Find where the given text appears and provide that cell's center as [x, y] coordinate. 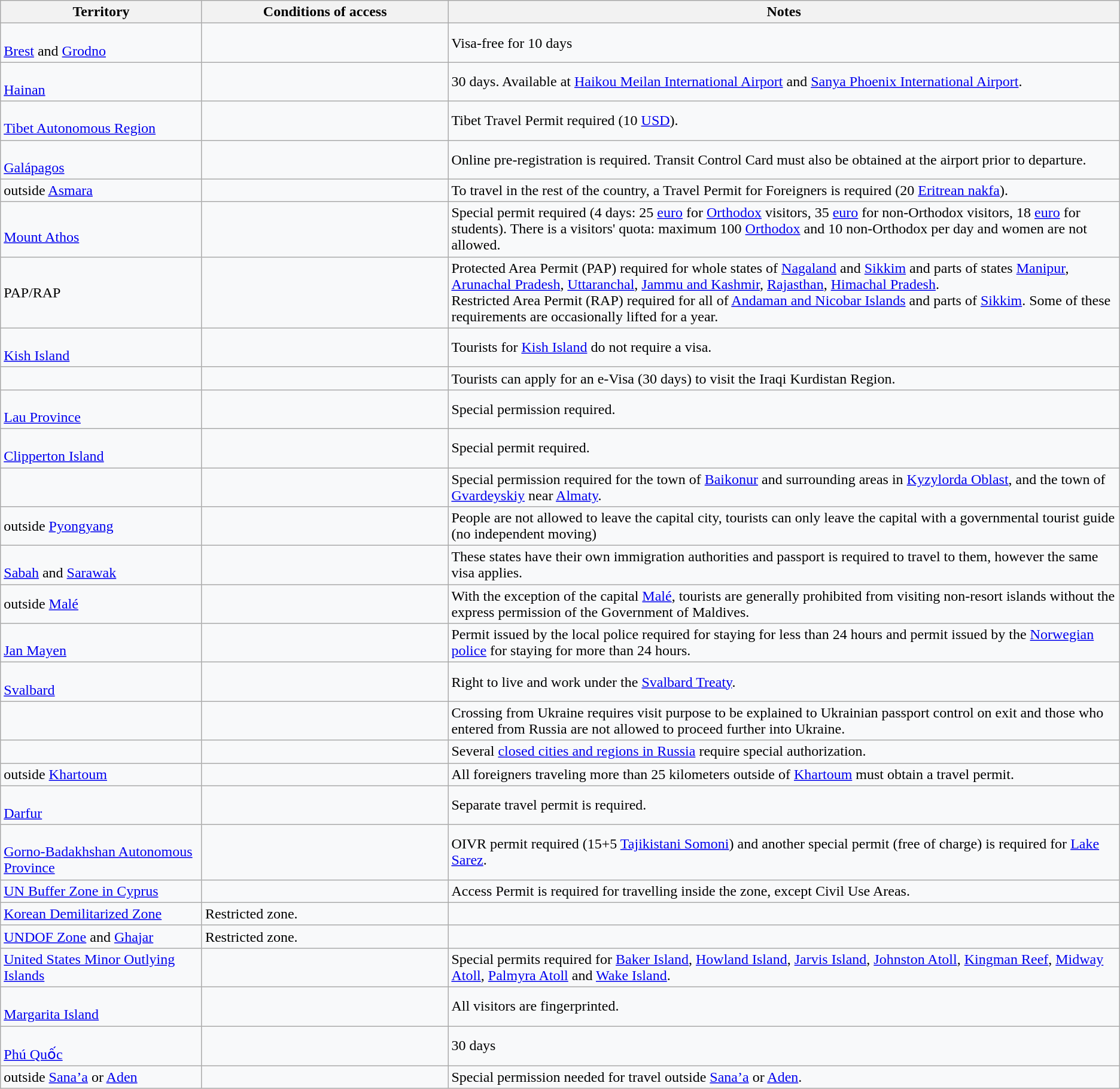
UNDOF Zone and Ghajar [102, 936]
Darfur [102, 805]
Territory [102, 12]
Conditions of access [324, 12]
Margarita Island [102, 1006]
Brest and Grodno [102, 43]
Clipperton Island [102, 448]
outside Khartoum [102, 774]
These states have their own immigration authorities and passport is required to travel to them, however the same visa applies. [784, 565]
Tourists for Kish Island do not require a visa. [784, 347]
United States Minor Outlying Islands [102, 967]
Separate travel permit is required. [784, 805]
PAP/RAP [102, 292]
Hainan [102, 81]
Special permission required. [784, 409]
Special permission needed for travel outside Sana’a or Aden. [784, 1077]
Jan Mayen [102, 643]
Lau Province [102, 409]
Access Permit is required for travelling inside the zone, except Civil Use Areas. [784, 891]
Right to live and work under the Svalbard Treaty. [784, 682]
Kish Island [102, 347]
Special permission required for the town of Baikonur and surrounding areas in Kyzylorda Oblast, and the town of Gvardeyskiy near Almaty. [784, 487]
Notes [784, 12]
Visa-free for 10 days [784, 43]
Phú Quốc [102, 1046]
Sabah and Sarawak [102, 565]
Special permit required. [784, 448]
All foreigners traveling more than 25 kilometers outside of Khartoum must obtain a travel permit. [784, 774]
UN Buffer Zone in Cyprus [102, 891]
Several closed cities and regions in Russia require special authorization. [784, 752]
To travel in the rest of the country, a Travel Permit for Foreigners is required (20 Eritrean nakfa). [784, 190]
Online pre-registration is required. Transit Control Card must also be obtained at the airport prior to departure. [784, 159]
Gorno-Badakhshan Autonomous Province [102, 852]
Tibet Travel Permit required (10 USD). [784, 121]
Galápagos [102, 159]
Mount Athos [102, 229]
30 days. Available at Haikou Meilan International Airport and Sanya Phoenix International Airport. [784, 81]
All visitors are fingerprinted. [784, 1006]
People are not allowed to leave the capital city, tourists can only leave the capital with a governmental tourist guide (no independent moving) [784, 527]
Korean Demilitarized Zone [102, 914]
OIVR permit required (15+5 Tajikistani Somoni) and another special permit (free of charge) is required for Lake Sarez. [784, 852]
Tourists can apply for an e-Visa (30 days) to visit the Iraqi Kurdistan Region. [784, 378]
Tibet Autonomous Region [102, 121]
Svalbard [102, 682]
Special permits required for Baker Island, Howland Island, Jarvis Island, Johnston Atoll, Kingman Reef, Midway Atoll, Palmyra Atoll and Wake Island. [784, 967]
outside Pyongyang [102, 527]
outside Sana’a or Aden [102, 1077]
outside Asmara [102, 190]
30 days [784, 1046]
outside Malé [102, 604]
